Return the (X, Y) coordinate for the center point of the cell that contains the specified text.  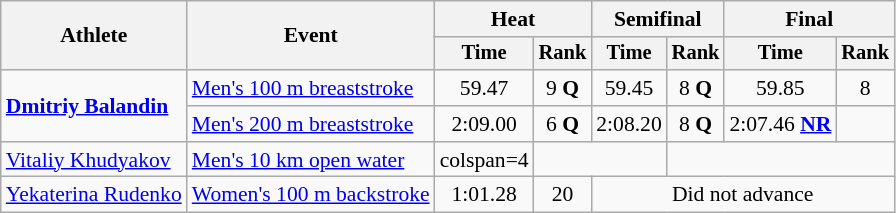
Event (311, 36)
Yekaterina Rudenko (94, 195)
8 (865, 88)
Men's 10 km open water (311, 160)
1:01.28 (484, 195)
Semifinal (658, 19)
59.47 (484, 88)
Men's 200 m breaststroke (311, 124)
6 Q (563, 124)
Vitaliy Khudyakov (94, 160)
59.45 (628, 88)
Athlete (94, 36)
Did not advance (742, 195)
59.85 (780, 88)
Heat (514, 19)
20 (563, 195)
colspan=4 (484, 160)
2:07.46 NR (780, 124)
Men's 100 m breaststroke (311, 88)
Dmitriy Balandin (94, 106)
2:08.20 (628, 124)
Final (809, 19)
2:09.00 (484, 124)
Women's 100 m backstroke (311, 195)
9 Q (563, 88)
